Return [x, y] of the center of cell containing provided text 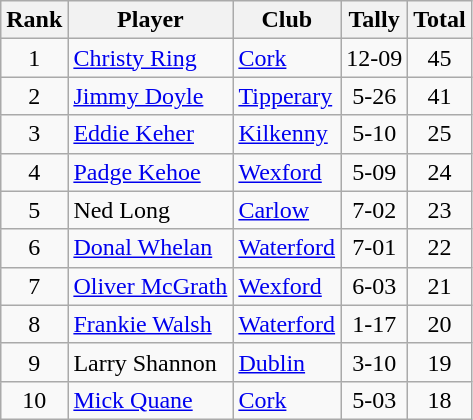
8 [34, 324]
20 [440, 324]
Oliver McGrath [150, 286]
4 [34, 172]
Tipperary [287, 96]
Mick Quane [150, 400]
Rank [34, 20]
21 [440, 286]
1 [34, 58]
3-10 [374, 362]
6-03 [374, 286]
Total [440, 20]
5-09 [374, 172]
7-02 [374, 210]
Larry Shannon [150, 362]
10 [34, 400]
Player [150, 20]
Eddie Keher [150, 134]
3 [34, 134]
Padge Kehoe [150, 172]
Frankie Walsh [150, 324]
5-03 [374, 400]
6 [34, 248]
Dublin [287, 362]
Christy Ring [150, 58]
18 [440, 400]
19 [440, 362]
1-17 [374, 324]
41 [440, 96]
7-01 [374, 248]
24 [440, 172]
23 [440, 210]
22 [440, 248]
5-10 [374, 134]
9 [34, 362]
45 [440, 58]
25 [440, 134]
Carlow [287, 210]
Jimmy Doyle [150, 96]
Ned Long [150, 210]
5-26 [374, 96]
12-09 [374, 58]
7 [34, 286]
5 [34, 210]
Tally [374, 20]
Kilkenny [287, 134]
2 [34, 96]
Club [287, 20]
Donal Whelan [150, 248]
